For the text-containing cell, return its midpoint in (x, y) coordinate format. 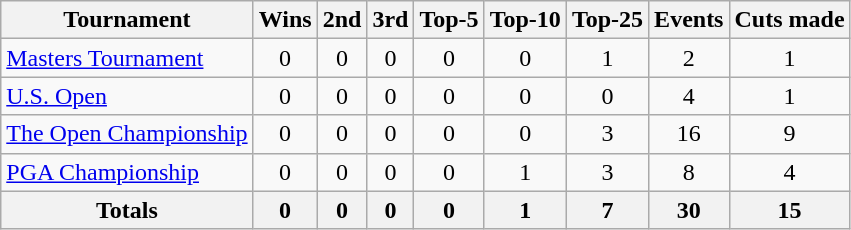
2nd (342, 20)
U.S. Open (127, 96)
15 (790, 210)
7 (607, 210)
Events (689, 20)
Top-5 (449, 20)
The Open Championship (127, 134)
Tournament (127, 20)
PGA Championship (127, 172)
3rd (390, 20)
Masters Tournament (127, 58)
8 (689, 172)
30 (689, 210)
Totals (127, 210)
2 (689, 58)
Top-25 (607, 20)
9 (790, 134)
Top-10 (525, 20)
Cuts made (790, 20)
16 (689, 134)
Wins (285, 20)
